Capture the cell that displays the provided text and extract its [X, Y] central coordinate. 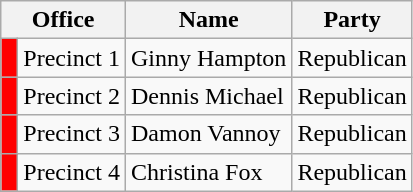
Precinct 4 [72, 172]
Precinct 3 [72, 134]
Precinct 1 [72, 58]
Christina Fox [209, 172]
Dennis Michael [209, 96]
Office [64, 20]
Name [209, 20]
Party [352, 20]
Ginny Hampton [209, 58]
Damon Vannoy [209, 134]
Precinct 2 [72, 96]
